From the cell containing the given text, extract its center point as (X, Y) coordinate. 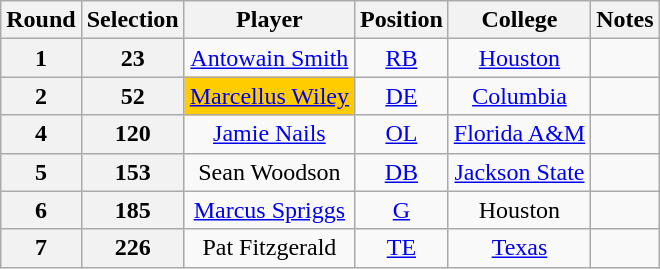
5 (41, 172)
Texas (519, 248)
2 (41, 96)
1 (41, 58)
Marcellus Wiley (269, 96)
Player (269, 20)
185 (132, 210)
Notes (625, 20)
7 (41, 248)
120 (132, 134)
Pat Fitzgerald (269, 248)
Selection (132, 20)
Jackson State (519, 172)
52 (132, 96)
G (402, 210)
Sean Woodson (269, 172)
Jamie Nails (269, 134)
Marcus Spriggs (269, 210)
153 (132, 172)
Antowain Smith (269, 58)
Columbia (519, 96)
Round (41, 20)
DB (402, 172)
TE (402, 248)
226 (132, 248)
DE (402, 96)
Position (402, 20)
4 (41, 134)
RB (402, 58)
23 (132, 58)
6 (41, 210)
College (519, 20)
OL (402, 134)
Florida A&M (519, 134)
